Determine the [X, Y] coordinate at the center of the cell enclosing the given text.  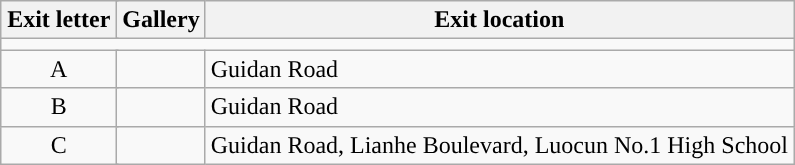
B [59, 107]
C [59, 145]
Exit location [499, 20]
Gallery [161, 20]
A [59, 69]
Guidan Road, Lianhe Boulevard, Luocun No.1 High School [499, 145]
Exit letter [59, 20]
